Return (x, y) of the center of cell containing provided text 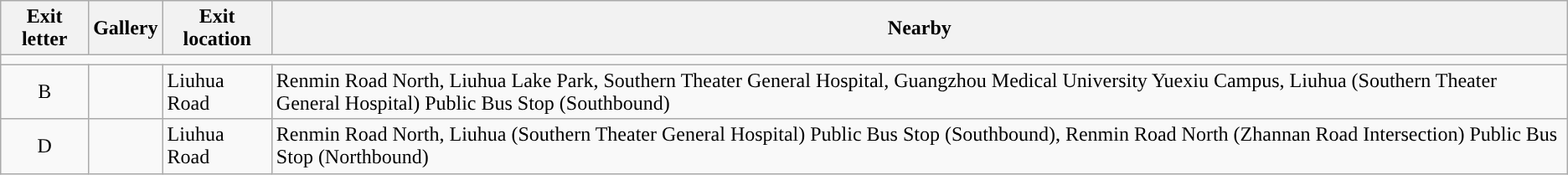
D (45, 146)
Nearby (920, 28)
B (45, 92)
Exit letter (45, 28)
Gallery (126, 28)
Exit location (217, 28)
